Identify which cell holds the provided text, then report its (x, y) central coordinate. 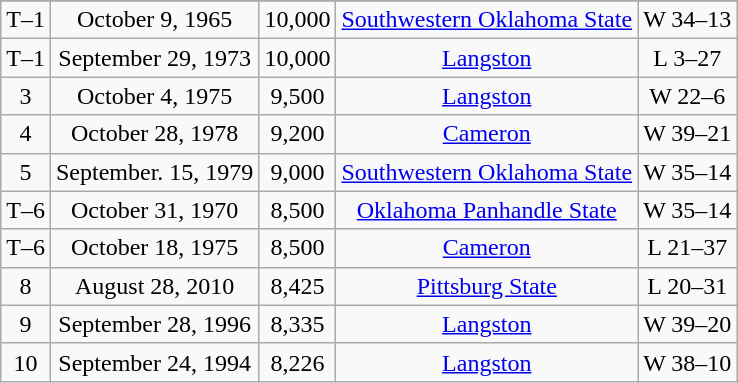
October 28, 1978 (154, 134)
September 24, 1994 (154, 362)
W 38–10 (688, 362)
W 34–13 (688, 20)
W 22–6 (688, 96)
5 (26, 172)
September 28, 1996 (154, 324)
10 (26, 362)
8,425 (298, 286)
L 21–37 (688, 248)
October 18, 1975 (154, 248)
9,500 (298, 96)
August 28, 2010 (154, 286)
8 (26, 286)
Pittsburg State (487, 286)
L 20–31 (688, 286)
4 (26, 134)
3 (26, 96)
October 4, 1975 (154, 96)
9 (26, 324)
W 39–20 (688, 324)
8,335 (298, 324)
Oklahoma Panhandle State (487, 210)
9,200 (298, 134)
9,000 (298, 172)
W 39–21 (688, 134)
October 31, 1970 (154, 210)
L 3–27 (688, 58)
September 29, 1973 (154, 58)
October 9, 1965 (154, 20)
September. 15, 1979 (154, 172)
8,226 (298, 362)
